Search for the cell housing the specified text and yield its (X, Y) center coordinate. 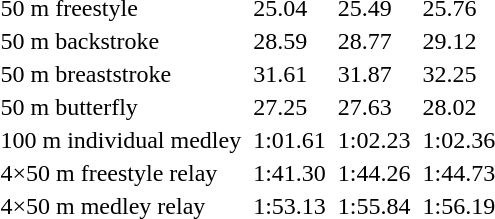
27.63 (374, 107)
1:44.26 (374, 173)
31.87 (374, 74)
28.77 (374, 41)
1:41.30 (290, 173)
27.25 (290, 107)
28.59 (290, 41)
1:02.23 (374, 140)
31.61 (290, 74)
1:01.61 (290, 140)
